From the cell containing the given text, extract its center point as (X, Y) coordinate. 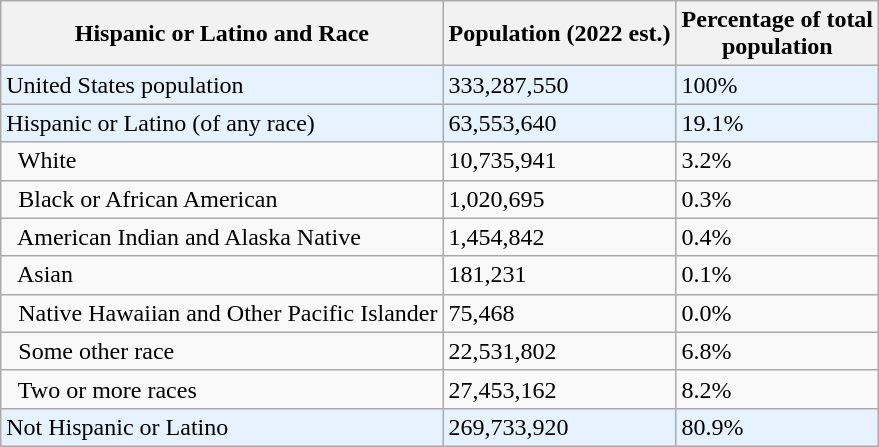
Native Hawaiian and Other Pacific Islander (222, 313)
United States population (222, 85)
80.9% (778, 427)
Black or African American (222, 199)
White (222, 161)
269,733,920 (560, 427)
22,531,802 (560, 351)
1,020,695 (560, 199)
0.4% (778, 237)
6.8% (778, 351)
0.1% (778, 275)
75,468 (560, 313)
Hispanic or Latino and Race (222, 34)
1,454,842 (560, 237)
Two or more races (222, 389)
100% (778, 85)
Not Hispanic or Latino (222, 427)
0.0% (778, 313)
Asian (222, 275)
8.2% (778, 389)
3.2% (778, 161)
Some other race (222, 351)
American Indian and Alaska Native (222, 237)
333,287,550 (560, 85)
Hispanic or Latino (of any race) (222, 123)
Percentage of total population (778, 34)
181,231 (560, 275)
Population (2022 est.) (560, 34)
27,453,162 (560, 389)
19.1% (778, 123)
10,735,941 (560, 161)
63,553,640 (560, 123)
0.3% (778, 199)
